Provide the (X, Y) coordinate of the cell's center where the given text is located.  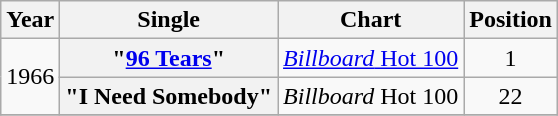
Single (169, 20)
1966 (30, 77)
Chart (371, 20)
1 (511, 58)
"I Need Somebody" (169, 96)
"96 Tears" (169, 58)
Position (511, 20)
22 (511, 96)
Year (30, 20)
